For the text-containing cell, return its midpoint in [x, y] coordinate format. 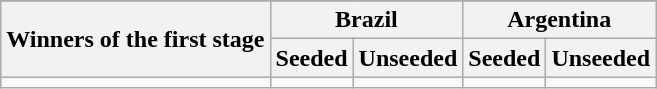
Winners of the first stage [136, 39]
Brazil [366, 20]
Argentina [560, 20]
